Scan for the cell matching the given text and deliver its [x, y] coordinate at center. 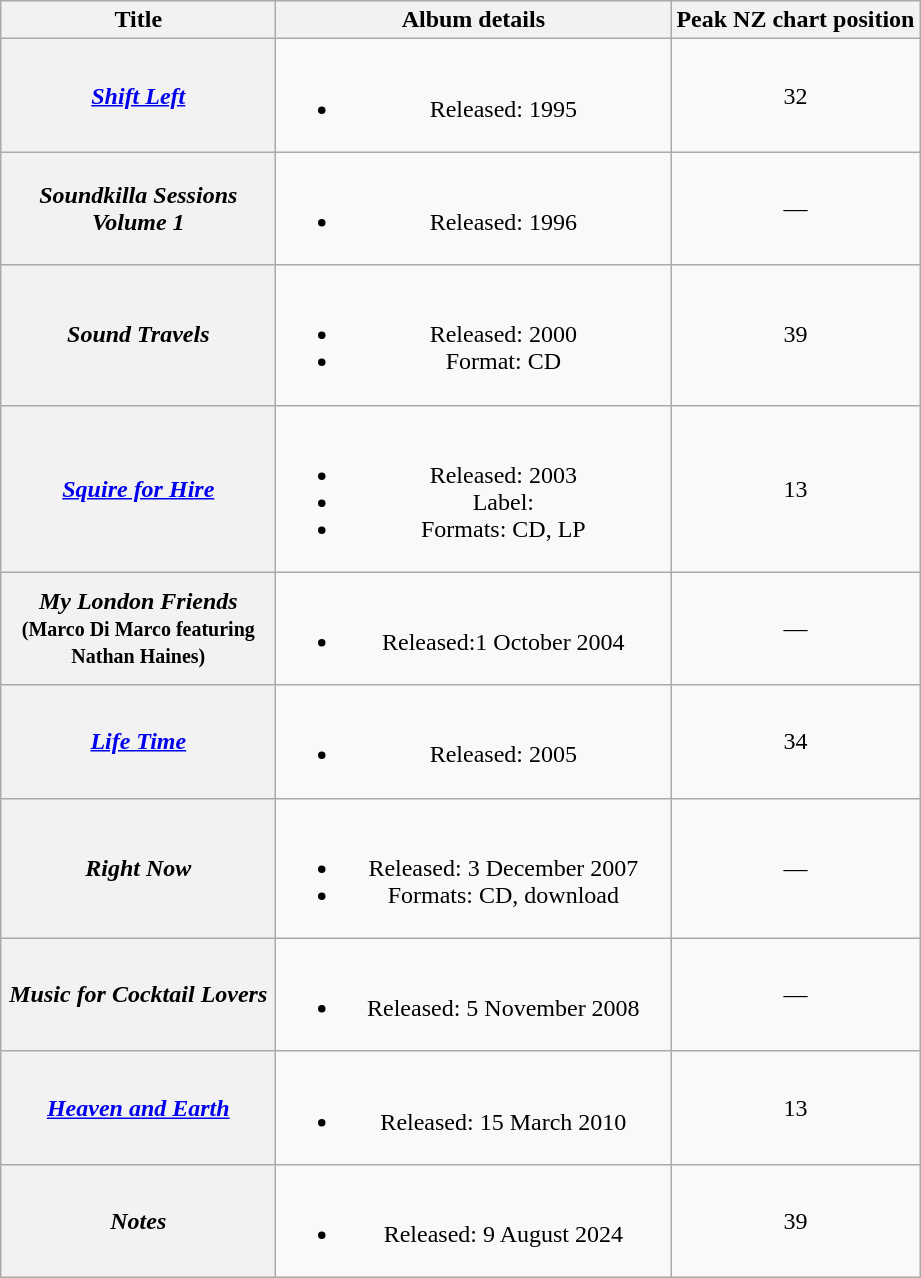
Released: 2005 [474, 742]
Peak NZ chart position [796, 20]
Title [138, 20]
Squire for Hire [138, 488]
My London Friends(Marco Di Marco featuring Nathan Haines) [138, 628]
Soundkilla Sessions Volume 1 [138, 208]
Released: 15 March 2010 [474, 1108]
Right Now [138, 868]
Heaven and Earth [138, 1108]
Released: 2003Label:Formats: CD, LP [474, 488]
Released: 1995 [474, 96]
Released: 1996 [474, 208]
34 [796, 742]
Sound Travels [138, 335]
Released:1 October 2004 [474, 628]
Life Time [138, 742]
Released: 2000Format: CD [474, 335]
Released: 3 December 2007Formats: CD, download [474, 868]
Album details [474, 20]
Released: 9 August 2024 [474, 1220]
Released: 5 November 2008 [474, 994]
Notes [138, 1220]
32 [796, 96]
Music for Cocktail Lovers [138, 994]
Shift Left [138, 96]
